Output the (x, y) coordinate of the center of the cell containing the given text.  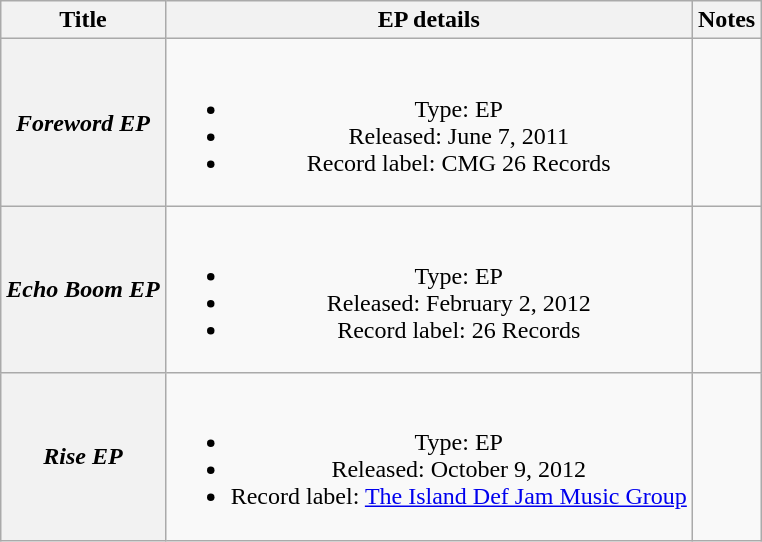
Notes (726, 20)
Rise EP (83, 456)
Type: EPReleased: June 7, 2011Record label: CMG 26 Records (428, 122)
Title (83, 20)
EP details (428, 20)
Type: EPReleased: October 9, 2012Record label: The Island Def Jam Music Group (428, 456)
Foreword EP (83, 122)
Type: EPReleased: February 2, 2012Record label: 26 Records (428, 290)
Echo Boom EP (83, 290)
